Identify which cell holds the provided text, then report its [x, y] central coordinate. 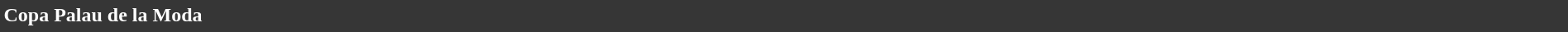
Copa Palau de la Moda [784, 15]
